Determine the (X, Y) coordinate at the center of the cell enclosing the given text.  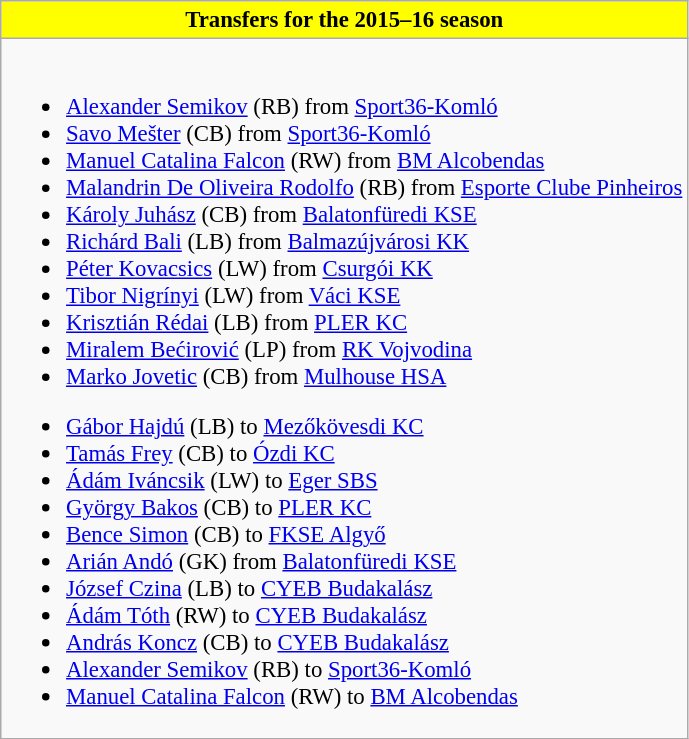
Transfers for the 2015–16 season (344, 20)
